Scan for the cell matching the given text and deliver its (X, Y) coordinate at center. 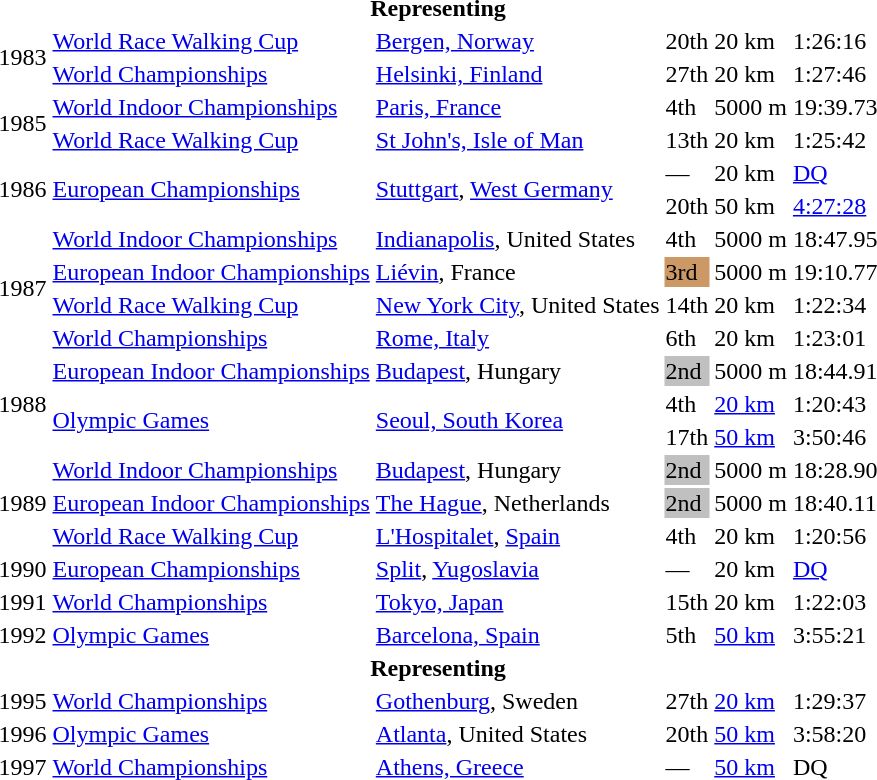
Bergen, Norway (518, 41)
Tokyo, Japan (518, 602)
St John's, Isle of Man (518, 140)
New York City, United States (518, 305)
5th (687, 635)
13th (687, 140)
Rome, Italy (518, 338)
14th (687, 305)
Paris, France (518, 107)
Atlanta, United States (518, 734)
15th (687, 602)
Split, Yugoslavia (518, 569)
17th (687, 437)
Helsinki, Finland (518, 74)
L'Hospitalet, Spain (518, 536)
The Hague, Netherlands (518, 503)
6th (687, 338)
Seoul, South Korea (518, 420)
3rd (687, 272)
Indianapolis, United States (518, 239)
Gothenburg, Sweden (518, 701)
Liévin, France (518, 272)
Barcelona, Spain (518, 635)
Stuttgart, West Germany (518, 190)
